Capture the cell that displays the provided text and extract its [x, y] central coordinate. 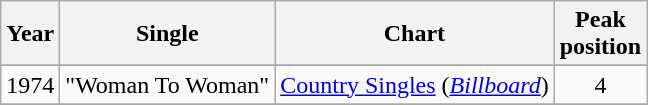
1974 [30, 85]
Year [30, 34]
4 [600, 85]
Country Singles (Billboard) [415, 85]
Chart [415, 34]
Peakposition [600, 34]
"Woman To Woman" [168, 85]
Single [168, 34]
